Find where the given text appears and provide that cell's center as [X, Y] coordinate. 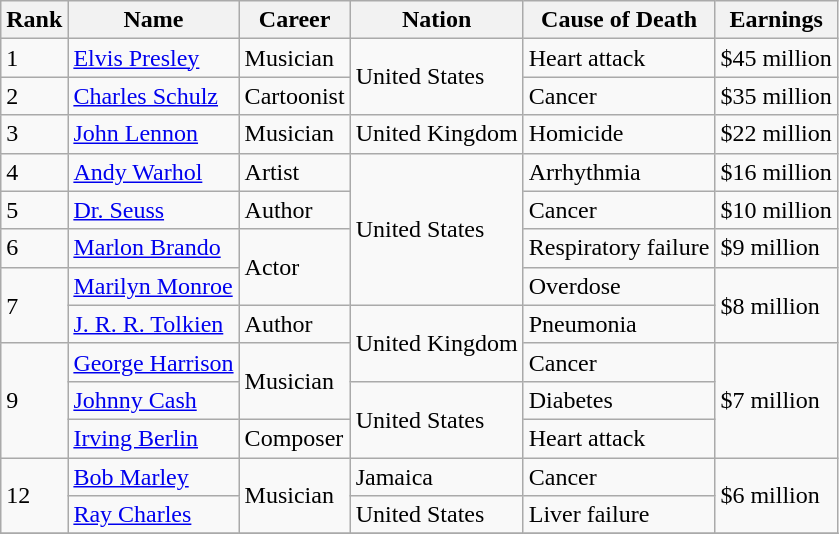
Ray Charles [154, 515]
5 [34, 210]
$16 million [776, 172]
$9 million [776, 248]
$45 million [776, 58]
1 [34, 58]
Bob Marley [154, 477]
Jamaica [436, 477]
$6 million [776, 496]
Cause of Death [619, 20]
Name [154, 20]
$22 million [776, 134]
9 [34, 400]
Irving Berlin [154, 438]
George Harrison [154, 362]
Actor [294, 267]
Respiratory failure [619, 248]
$7 million [776, 400]
2 [34, 96]
Career [294, 20]
7 [34, 305]
Composer [294, 438]
Johnny Cash [154, 400]
Pneumonia [619, 324]
Liver failure [619, 515]
4 [34, 172]
Earnings [776, 20]
Cartoonist [294, 96]
$8 million [776, 305]
Homicide [619, 134]
3 [34, 134]
Artist [294, 172]
12 [34, 496]
Andy Warhol [154, 172]
6 [34, 248]
Dr. Seuss [154, 210]
Overdose [619, 286]
Nation [436, 20]
Charles Schulz [154, 96]
John Lennon [154, 134]
J. R. R. Tolkien [154, 324]
$35 million [776, 96]
Rank [34, 20]
Arrhythmia [619, 172]
Elvis Presley [154, 58]
$10 million [776, 210]
Diabetes [619, 400]
Marilyn Monroe [154, 286]
Marlon Brando [154, 248]
